Pinpoint the cell where the given text exists, returning its (X, Y) midpoint coordinate. 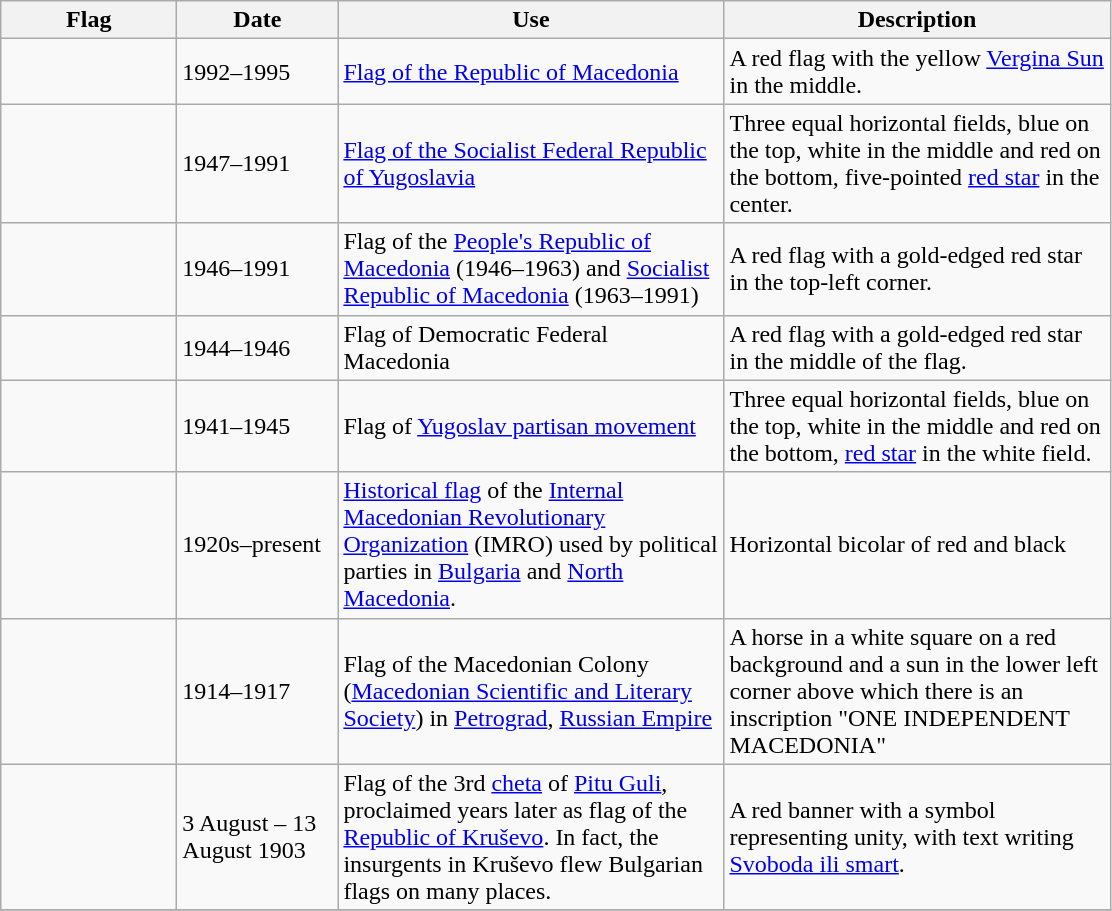
3 August – 13 August 1903 (258, 837)
1920s–present (258, 545)
Use (531, 20)
1946–1991 (258, 269)
A horse in a white square on a red background and a sun in the lower left corner above which there is an inscription "ONE INDEPENDENT MACEDONIA" (917, 691)
Date (258, 20)
Flag of Democratic Federal Macedonia (531, 348)
Flag of Yugoslav partisan movement (531, 426)
1941–1945 (258, 426)
Flag of the Socialist Federal Republic of Yugoslavia (531, 164)
Flag of the People's Republic of Macedonia (1946–1963) and Socialist Republic of Macedonia (1963–1991) (531, 269)
Horizontal bicolar of red and black (917, 545)
Flag of the Macedonian Colony (Macedonian Scientific and Literary Society) in Petrograd, Russian Empire (531, 691)
Flag of the Republic of Macedonia (531, 72)
1947–1991 (258, 164)
Historical flag of the Internal Macedonian Revolutionary Organization (IMRO) used by political parties in Bulgaria and North Macedonia. (531, 545)
1914–1917 (258, 691)
A red banner with a symbol representing unity, with text writing Svoboda ili smart. (917, 837)
Three equal horizontal fields, blue on the top, white in the middle and red on the bottom, red star in the white field. (917, 426)
1992–1995 (258, 72)
Flag (89, 20)
A red flag with a gold-edged red star in the top-left corner. (917, 269)
Description (917, 20)
A red flag with the yellow Vergina Sun in the middle. (917, 72)
1944–1946 (258, 348)
Three equal horizontal fields, blue on the top, white in the middle and red on the bottom, five-pointed red star in the center. (917, 164)
A red flag with a gold-edged red star in the middle of the flag. (917, 348)
